Return the [x, y] coordinate for the center point of the cell that contains the specified text.  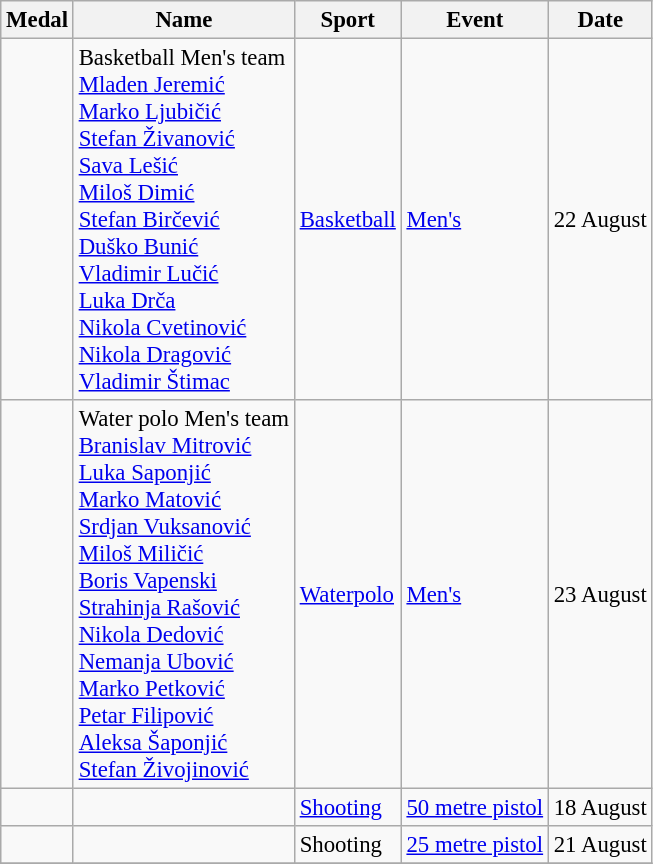
Event [474, 20]
Sport [348, 20]
23 August [600, 594]
Waterpolo [348, 594]
Date [600, 20]
21 August [600, 845]
22 August [600, 220]
Name [184, 20]
25 metre pistol [474, 845]
Medal [38, 20]
18 August [600, 808]
Basketball [348, 220]
50 metre pistol [474, 808]
